For the text-containing cell, return its midpoint in (X, Y) coordinate format. 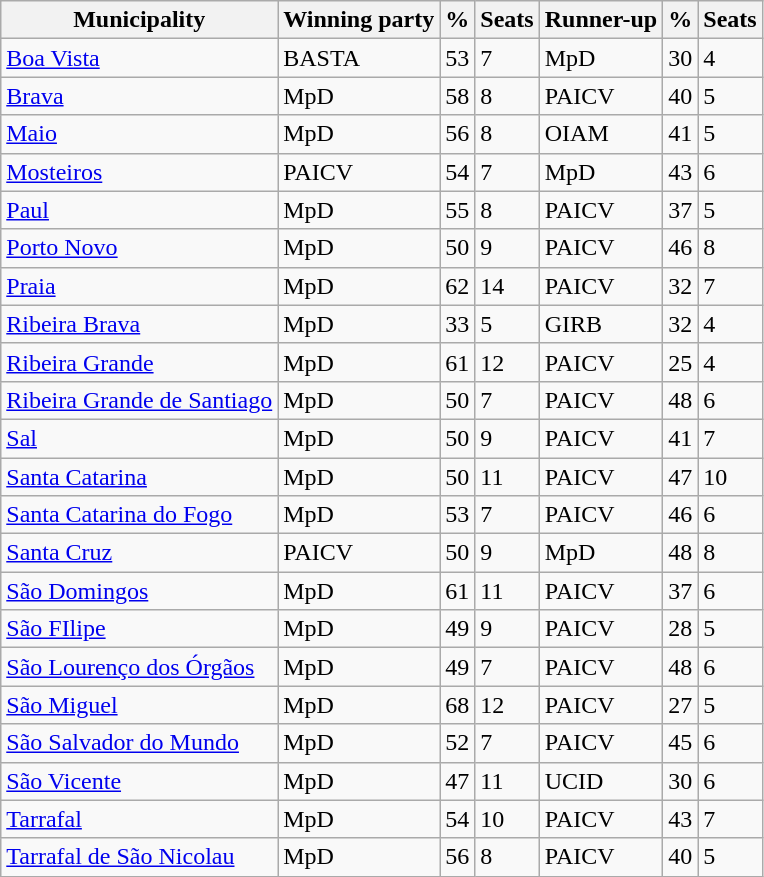
25 (680, 362)
BASTA (359, 58)
Sal (140, 438)
Boa Vista (140, 58)
Maio (140, 134)
São Miguel (140, 705)
Tarrafal (140, 819)
58 (458, 96)
São Vicente (140, 781)
55 (458, 210)
Tarrafal de São Nicolau (140, 857)
GIRB (601, 324)
São Lourenço dos Órgãos (140, 667)
33 (458, 324)
Santa Catarina (140, 477)
Praia (140, 286)
Ribeira Grande de Santiago (140, 400)
Ribeira Grande (140, 362)
Brava (140, 96)
Paul (140, 210)
Winning party (359, 20)
14 (507, 286)
São Domingos (140, 591)
27 (680, 705)
28 (680, 629)
52 (458, 743)
Municipality (140, 20)
Runner-up (601, 20)
São Salvador do Mundo (140, 743)
Porto Novo (140, 248)
OIAM (601, 134)
68 (458, 705)
São FIlipe (140, 629)
Santa Cruz (140, 553)
UCID (601, 781)
Ribeira Brava (140, 324)
Santa Catarina do Fogo (140, 515)
62 (458, 286)
45 (680, 743)
Mosteiros (140, 172)
